Locate the cell with the specified text and output its (X, Y) center coordinate. 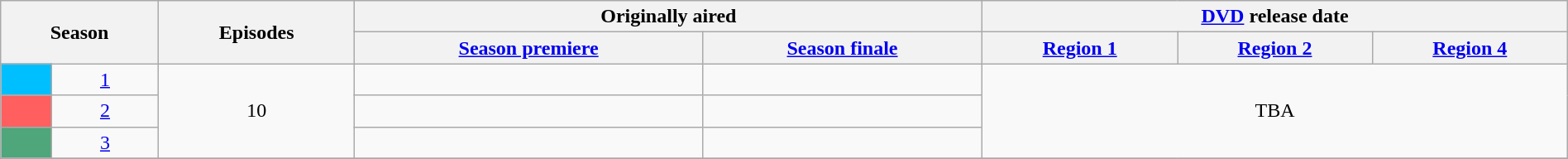
Season finale (842, 48)
DVD release date (1275, 17)
Episodes (256, 32)
Region 1 (1080, 48)
Region 2 (1275, 48)
1 (106, 79)
10 (256, 111)
Originally aired (668, 17)
Region 4 (1470, 48)
2 (106, 111)
Season (79, 32)
Season premiere (528, 48)
TBA (1275, 111)
3 (106, 142)
